From the cell containing the given text, extract its center point as (x, y) coordinate. 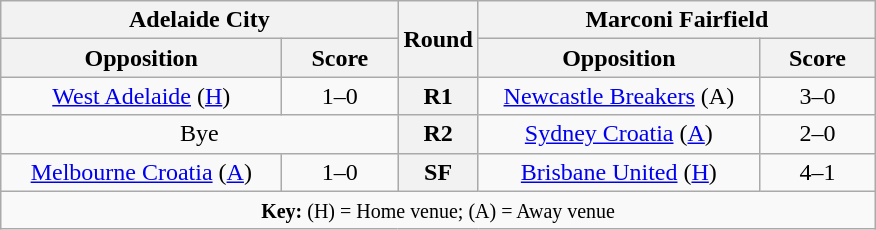
Newcastle Breakers (A) (618, 96)
Marconi Fairfield (676, 20)
Brisbane United (H) (618, 172)
2–0 (817, 134)
Bye (200, 134)
Key: (H) = Home venue; (A) = Away venue (438, 210)
West Adelaide (H) (142, 96)
Melbourne Croatia (A) (142, 172)
4–1 (817, 172)
R2 (438, 134)
Adelaide City (200, 20)
Round (438, 39)
R1 (438, 96)
Sydney Croatia (A) (618, 134)
3–0 (817, 96)
SF (438, 172)
